Pinpoint the cell where the given text exists, returning its [x, y] midpoint coordinate. 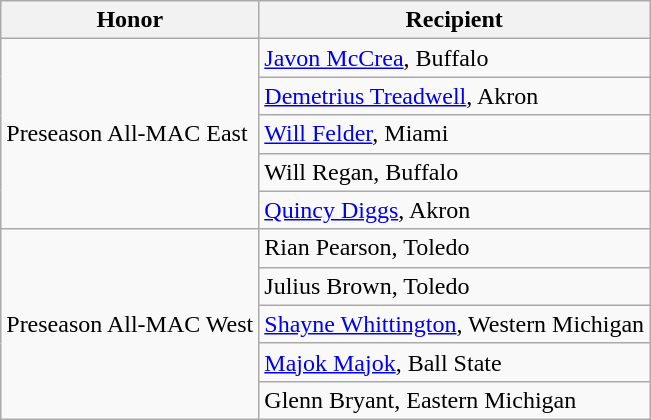
Preseason All-MAC East [130, 134]
Demetrius Treadwell, Akron [454, 96]
Honor [130, 20]
Glenn Bryant, Eastern Michigan [454, 400]
Preseason All-MAC West [130, 324]
Quincy Diggs, Akron [454, 210]
Javon McCrea, Buffalo [454, 58]
Recipient [454, 20]
Will Felder, Miami [454, 134]
Julius Brown, Toledo [454, 286]
Will Regan, Buffalo [454, 172]
Rian Pearson, Toledo [454, 248]
Shayne Whittington, Western Michigan [454, 324]
Majok Majok, Ball State [454, 362]
